Extract the [X, Y] coordinate from the center of the cell holding the provided text.  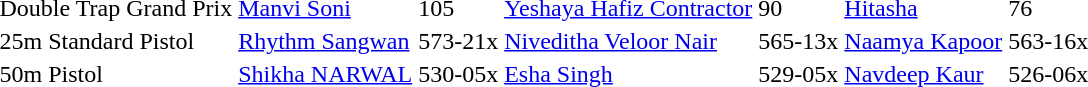
Naamya Kapoor [924, 41]
Rhythm Sangwan [326, 41]
Niveditha Veloor Nair [628, 41]
565-13x [798, 41]
573-21x [458, 41]
